Detect which cell encompasses the target text, then output its (X, Y) center coordinate. 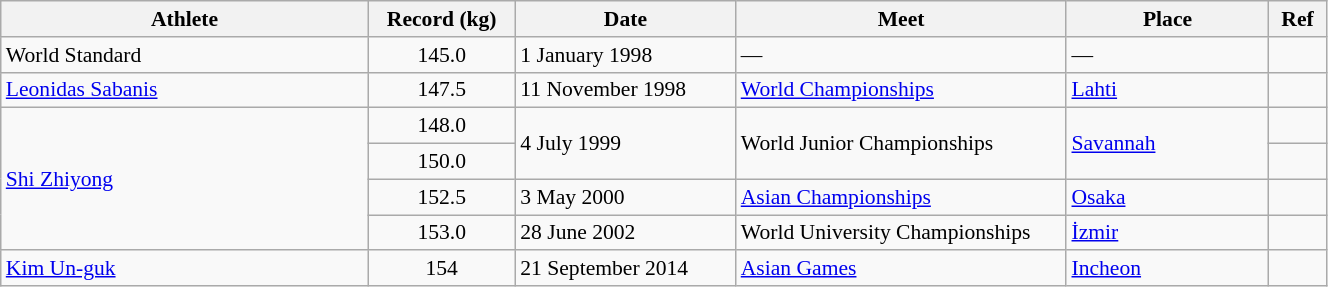
Leonidas Sabanis (184, 90)
Meet (902, 19)
Place (1167, 19)
Kim Un-guk (184, 269)
World Junior Championships (902, 144)
1 January 1998 (625, 55)
147.5 (442, 90)
11 November 1998 (625, 90)
World Standard (184, 55)
145.0 (442, 55)
Date (625, 19)
152.5 (442, 197)
150.0 (442, 162)
Lahti (1167, 90)
Incheon (1167, 269)
154 (442, 269)
148.0 (442, 126)
Asian Championships (902, 197)
Ref (1298, 19)
Osaka (1167, 197)
World University Championships (902, 233)
Savannah (1167, 144)
İzmir (1167, 233)
4 July 1999 (625, 144)
Athlete (184, 19)
28 June 2002 (625, 233)
153.0 (442, 233)
Shi Zhiyong (184, 179)
World Championships (902, 90)
21 September 2014 (625, 269)
Asian Games (902, 269)
Record (kg) (442, 19)
3 May 2000 (625, 197)
